Scan for the cell matching the given text and deliver its (x, y) coordinate at center. 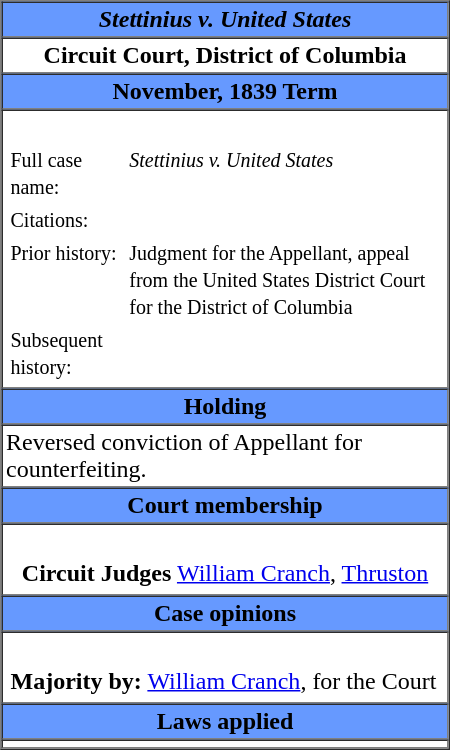
Citations: (67, 219)
Full case name: (67, 172)
Laws applied (226, 722)
November, 1839 Term (226, 92)
Circuit Court, District of Columbia (226, 56)
Court membership (226, 506)
Case opinions (226, 614)
Holding (226, 406)
Reversed conviction of Appellant for counterfeiting. (226, 456)
Prior history: (67, 279)
Subsequent history: (67, 352)
Judgment for the Appellant, appeal from the United States District Court for the District of Columbia (284, 279)
